Find where the given text appears and provide that cell's center as (x, y) coordinate. 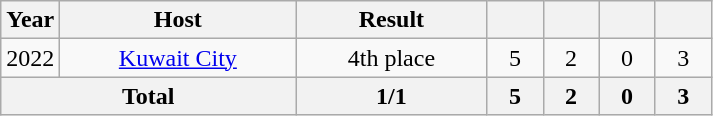
2022 (30, 58)
Year (30, 20)
Host (178, 20)
Total (148, 96)
Kuwait City (178, 58)
1/1 (392, 96)
Result (392, 20)
4th place (392, 58)
